Provide the (X, Y) coordinate of the cell's center where the given text is located.  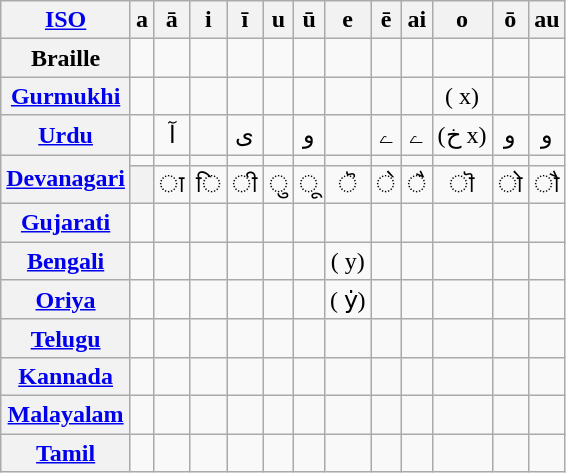
ो (510, 185)
ू (310, 185)
ौ (548, 185)
Gujarati (66, 223)
e (348, 20)
o (462, 20)
ी (246, 185)
Gurmukhi (66, 96)
Oriya (66, 300)
ु (278, 185)
ॆ (348, 185)
ū (310, 20)
Tamil (66, 453)
au (548, 20)
Telugu (66, 338)
(خ‎ x) (462, 135)
ō (510, 20)
a (142, 20)
آ (172, 135)
ै (416, 185)
ی (246, 135)
( x) (462, 96)
ा (172, 185)
ē (386, 20)
( y) (348, 261)
Kannada (66, 376)
ā (172, 20)
Bengali (66, 261)
Urdu (66, 135)
े (386, 185)
i (208, 20)
u (278, 20)
ॊ (462, 185)
Braille (66, 58)
Devanagari (66, 178)
ि (208, 185)
ī (246, 20)
( ẏ) (348, 300)
ai (416, 20)
ISO (66, 20)
Malayalam (66, 414)
